Return the (x, y) coordinate for the center point of the cell that contains the specified text.  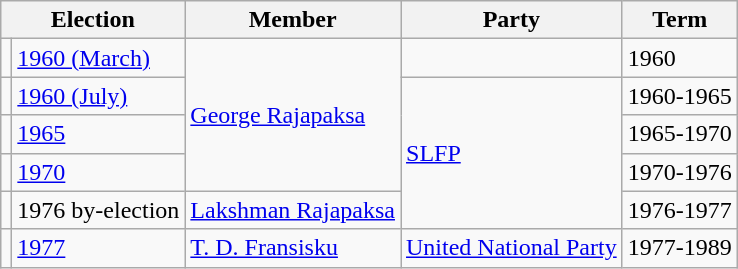
1960 (March) (98, 58)
Party (511, 20)
1977 (98, 248)
1970-1976 (680, 172)
Lakshman Rajapaksa (293, 210)
Member (293, 20)
1976-1977 (680, 210)
1976 by-election (98, 210)
Election (93, 20)
1960 (680, 58)
1970 (98, 172)
1965-1970 (680, 134)
1960 (July) (98, 96)
1977-1989 (680, 248)
1960-1965 (680, 96)
Term (680, 20)
1965 (98, 134)
SLFP (511, 153)
T. D. Fransisku (293, 248)
United National Party (511, 248)
George Rajapaksa (293, 115)
